Determine the [X, Y] coordinate at the center of the cell enclosing the given text.  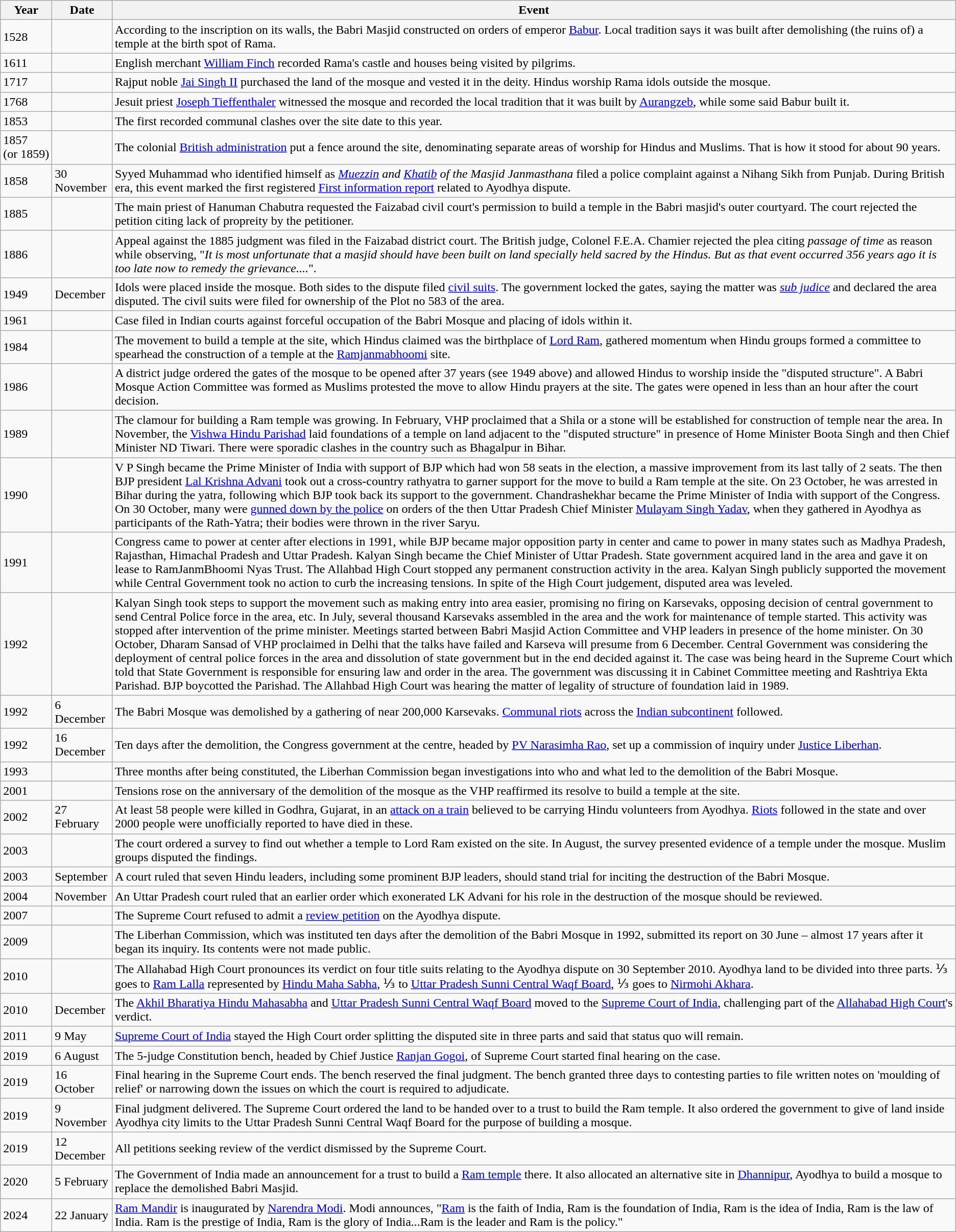
1611 [27, 63]
1986 [27, 387]
2002 [27, 817]
1528 [27, 37]
1961 [27, 320]
2009 [27, 942]
12 December [82, 1148]
Year [27, 10]
1991 [27, 563]
2020 [27, 1182]
Event [534, 10]
The Babri Mosque was demolished by a gathering of near 200,000 Karsevaks. Communal riots across the Indian subcontinent followed. [534, 712]
9 May [82, 1036]
2011 [27, 1036]
5 February [82, 1182]
6 August [82, 1056]
September [82, 876]
The Supreme Court refused to admit a review petition on the Ayodhya dispute. [534, 915]
The first recorded communal clashes over the site date to this year. [534, 121]
Rajput noble Jai Singh II purchased the land of the mosque and vested it in the deity. Hindus worship Rama idols outside the mosque. [534, 82]
27 February [82, 817]
1886 [27, 254]
1989 [27, 434]
English merchant William Finch recorded Rama's castle and houses being visited by pilgrims. [534, 63]
1984 [27, 346]
2024 [27, 1215]
30 November [82, 181]
6 December [82, 712]
1993 [27, 771]
1858 [27, 181]
9 November [82, 1116]
1853 [27, 121]
22 January [82, 1215]
2004 [27, 896]
2001 [27, 791]
1885 [27, 214]
1768 [27, 102]
An Uttar Pradesh court ruled that an earlier order which exonerated LK Advani for his role in the destruction of the mosque should be reviewed. [534, 896]
The 5-judge Constitution bench, headed by Chief Justice Ranjan Gogoi, of Supreme Court started final hearing on the case. [534, 1056]
1857 (or 1859) [27, 147]
Supreme Court of India stayed the High Court order splitting the disputed site in three parts and said that status quo will remain. [534, 1036]
Case filed in Indian courts against forceful occupation of the Babri Mosque and placing of idols within it. [534, 320]
Three months after being constituted, the Liberhan Commission began investigations into who and what led to the demolition of the Babri Mosque. [534, 771]
16 October [82, 1082]
1717 [27, 82]
Date [82, 10]
1990 [27, 495]
2007 [27, 915]
16 December [82, 745]
Tensions rose on the anniversary of the demolition of the mosque as the VHP reaffirmed its resolve to build a temple at the site. [534, 791]
November [82, 896]
A court ruled that seven Hindu leaders, including some prominent BJP leaders, should stand trial for inciting the destruction of the Babri Mosque. [534, 876]
All petitions seeking review of the verdict dismissed by the Supreme Court. [534, 1148]
1949 [27, 294]
